Find where the given text appears and provide that cell's center as (X, Y) coordinate. 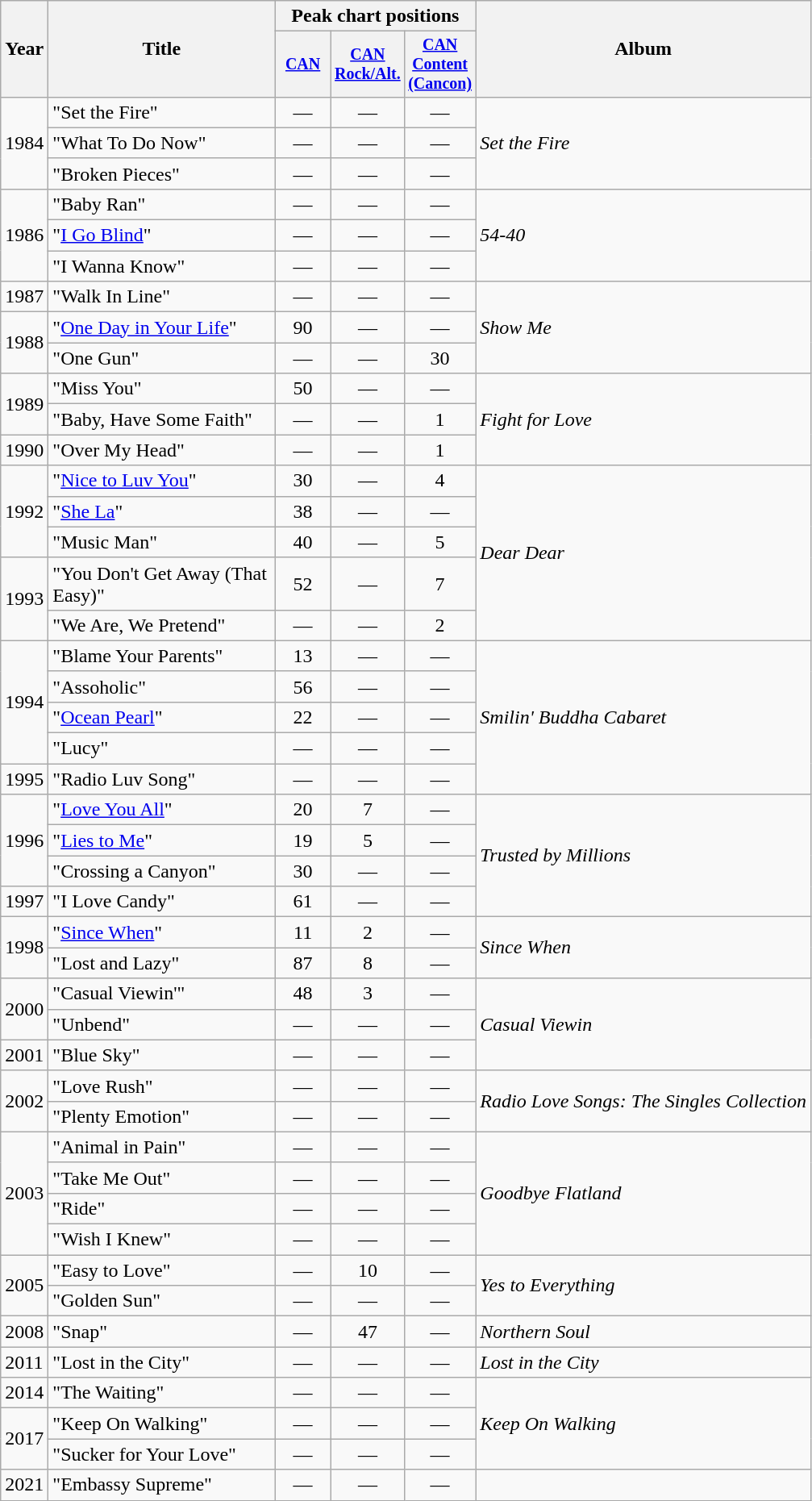
"Set the Fire" (161, 112)
Trusted by Millions (643, 856)
"Keep On Walking" (161, 1424)
1990 (24, 450)
"Easy to Love" (161, 1270)
52 (303, 584)
"Miss You" (161, 389)
"Nice to Luv You" (161, 481)
Title (161, 49)
CAN (303, 65)
"Sucker for Your Love" (161, 1454)
Goodbye Flatland (643, 1193)
2003 (24, 1193)
"Lost and Lazy" (161, 963)
1988 (24, 343)
Fight for Love (643, 419)
"Crossing a Canyon" (161, 871)
2021 (24, 1485)
2002 (24, 1101)
Radio Love Songs: The Singles Collection (643, 1101)
"What To Do Now" (161, 143)
"One Day in Your Life" (161, 327)
"You Don't Get Away (That Easy)" (161, 584)
2001 (24, 1055)
"Lies to Me" (161, 840)
Casual Viewin (643, 1024)
2008 (24, 1332)
38 (303, 511)
2014 (24, 1393)
"Embassy Supreme" (161, 1485)
"Love You All" (161, 810)
10 (368, 1270)
"Lost in the City" (161, 1362)
"Plenty Emotion" (161, 1116)
1995 (24, 779)
56 (303, 686)
"We Are, We Pretend" (161, 625)
Show Me (643, 327)
"The Waiting" (161, 1393)
"Baby Ran" (161, 204)
"Radio Luv Song" (161, 779)
47 (368, 1332)
"She La" (161, 511)
61 (303, 902)
22 (303, 717)
"Baby, Have Some Faith" (161, 419)
"Ocean Pearl" (161, 717)
"Love Rush" (161, 1086)
Set the Fire (643, 143)
"Walk In Line" (161, 297)
"Take Me Out" (161, 1178)
4 (439, 481)
"I Go Blind" (161, 236)
90 (303, 327)
"Over My Head" (161, 450)
1986 (24, 235)
"Ride" (161, 1208)
Album (643, 49)
40 (303, 542)
"Blame Your Parents" (161, 656)
Yes to Everything (643, 1286)
2000 (24, 1009)
"Lucy" (161, 748)
2017 (24, 1439)
19 (303, 840)
"Animal in Pain" (161, 1147)
"Wish I Knew" (161, 1240)
1992 (24, 511)
"Music Man" (161, 542)
8 (368, 963)
"Casual Viewin'" (161, 994)
2011 (24, 1362)
"I Wanna Know" (161, 266)
"Snap" (161, 1332)
2005 (24, 1286)
1987 (24, 297)
50 (303, 389)
1994 (24, 702)
1989 (24, 404)
11 (303, 932)
54-40 (643, 235)
20 (303, 810)
"One Gun" (161, 358)
Dear Dear (643, 553)
"Blue Sky" (161, 1055)
CAN Rock/Alt. (368, 65)
Keep On Walking (643, 1424)
"Assoholic" (161, 686)
Since When (643, 948)
1997 (24, 902)
1993 (24, 598)
"Broken Pieces" (161, 173)
"Golden Sun" (161, 1301)
Peak chart positions (376, 16)
Year (24, 49)
"Unbend" (161, 1024)
Lost in the City (643, 1362)
87 (303, 963)
3 (368, 994)
CAN Content (Cancon) (439, 65)
1998 (24, 948)
"I Love Candy" (161, 902)
Northern Soul (643, 1332)
13 (303, 656)
1996 (24, 840)
48 (303, 994)
1984 (24, 143)
Smilin' Buddha Cabaret (643, 717)
"Since When" (161, 932)
